Provide the [x, y] coordinate of the cell's center where the given text is located.  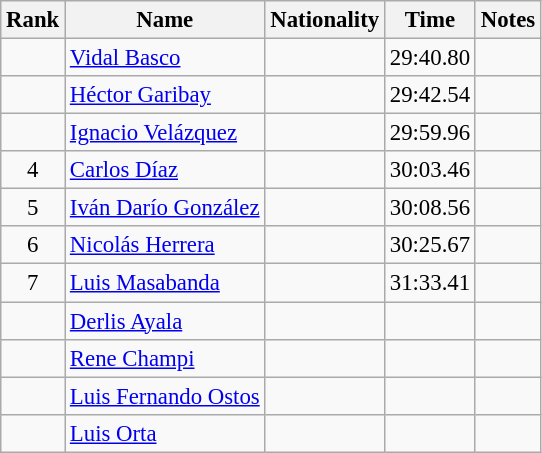
Name [165, 20]
30:03.46 [430, 170]
Luis Orta [165, 433]
Nicolás Herrera [165, 245]
31:33.41 [430, 283]
Luis Masabanda [165, 283]
Derlis Ayala [165, 321]
Rene Champi [165, 358]
Vidal Basco [165, 58]
6 [33, 245]
7 [33, 283]
Carlos Díaz [165, 170]
4 [33, 170]
Rank [33, 20]
29:59.96 [430, 133]
5 [33, 208]
29:40.80 [430, 58]
Notes [508, 20]
30:08.56 [430, 208]
Nationality [324, 20]
29:42.54 [430, 95]
Héctor Garibay [165, 95]
Ignacio Velázquez [165, 133]
30:25.67 [430, 245]
Luis Fernando Ostos [165, 396]
Time [430, 20]
Iván Darío González [165, 208]
